Capture the cell that displays the provided text and extract its [x, y] central coordinate. 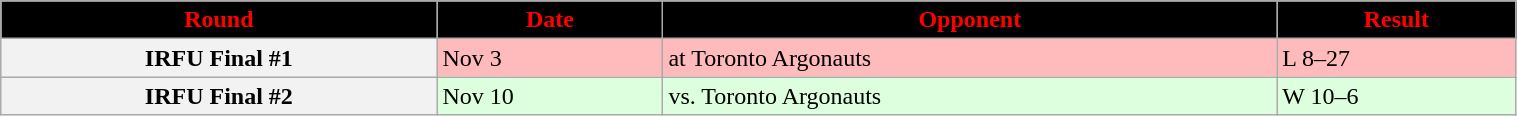
Opponent [970, 20]
at Toronto Argonauts [970, 58]
IRFU Final #1 [219, 58]
Round [219, 20]
Date [550, 20]
Nov 10 [550, 96]
Result [1396, 20]
L 8–27 [1396, 58]
IRFU Final #2 [219, 96]
Nov 3 [550, 58]
W 10–6 [1396, 96]
vs. Toronto Argonauts [970, 96]
